Determine the (X, Y) coordinate at the center of the cell enclosing the given text.  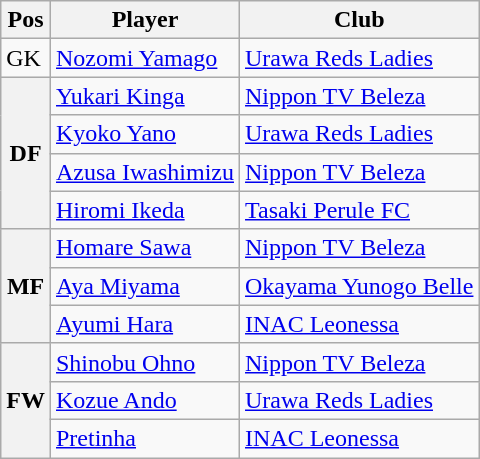
Shinobu Ohno (144, 362)
Pos (26, 20)
Club (360, 20)
MF (26, 286)
GK (26, 58)
Yukari Kinga (144, 96)
Tasaki Perule FC (360, 210)
Kozue Ando (144, 400)
Homare Sawa (144, 248)
FW (26, 400)
Kyoko Yano (144, 134)
DF (26, 153)
Nozomi Yamago (144, 58)
Okayama Yunogo Belle (360, 286)
Pretinha (144, 438)
Azusa Iwashimizu (144, 172)
Ayumi Hara (144, 324)
Player (144, 20)
Aya Miyama (144, 286)
Hiromi Ikeda (144, 210)
